Find where the given text appears and provide that cell's center as (X, Y) coordinate. 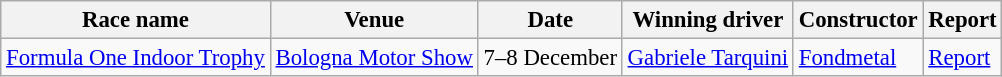
Gabriele Tarquini (708, 58)
Fondmetal (858, 58)
Winning driver (708, 20)
Date (550, 20)
Venue (374, 20)
Race name (136, 20)
Constructor (858, 20)
7–8 December (550, 58)
Formula One Indoor Trophy (136, 58)
Bologna Motor Show (374, 58)
